Pinpoint the cell where the given text exists, returning its [x, y] midpoint coordinate. 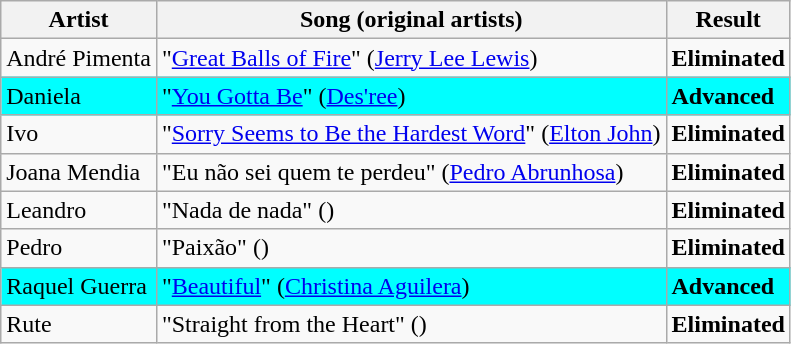
Rute [79, 324]
"Great Balls of Fire" (Jerry Lee Lewis) [411, 58]
"Straight from the Heart" () [411, 324]
Joana Mendia [79, 172]
"Paixão" () [411, 248]
Song (original artists) [411, 20]
"Eu não sei quem te perdeu" (Pedro Abrunhosa) [411, 172]
"You Gotta Be" (Des'ree) [411, 96]
Artist [79, 20]
"Beautiful" (Christina Aguilera) [411, 286]
"Sorry Seems to Be the Hardest Word" (Elton John) [411, 134]
"Nada de nada" () [411, 210]
Ivo [79, 134]
Daniela [79, 96]
Leandro [79, 210]
André Pimenta [79, 58]
Result [728, 20]
Raquel Guerra [79, 286]
Pedro [79, 248]
